Detect which cell encompasses the target text, then output its (X, Y) center coordinate. 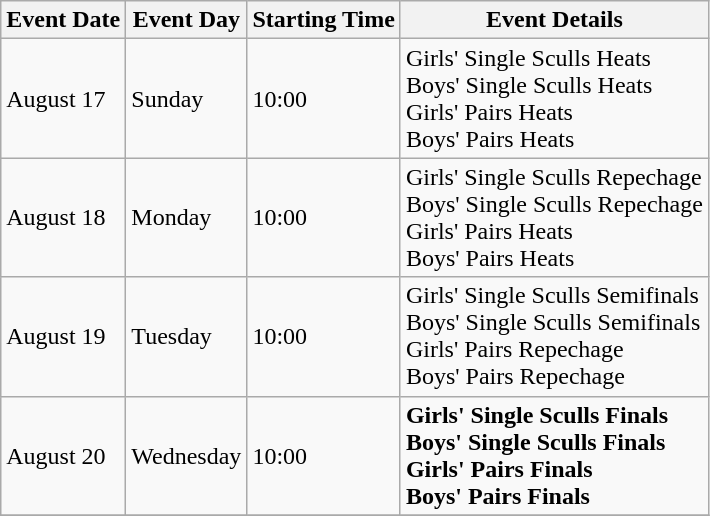
Event Date (64, 20)
Girls' Single Sculls SemifinalsBoys' Single Sculls SemifinalsGirls' Pairs RepechageBoys' Pairs Repechage (554, 336)
Girls' Single Sculls FinalsBoys' Single Sculls FinalsGirls' Pairs FinalsBoys' Pairs Finals (554, 456)
Event Details (554, 20)
Monday (186, 218)
Event Day (186, 20)
Tuesday (186, 336)
Starting Time (324, 20)
Girls' Single Sculls HeatsBoys' Single Sculls HeatsGirls' Pairs HeatsBoys' Pairs Heats (554, 98)
Girls' Single Sculls RepechageBoys' Single Sculls RepechageGirls' Pairs HeatsBoys' Pairs Heats (554, 218)
August 18 (64, 218)
August 19 (64, 336)
August 20 (64, 456)
August 17 (64, 98)
Sunday (186, 98)
Wednesday (186, 456)
